Capture the cell that displays the provided text and extract its [x, y] central coordinate. 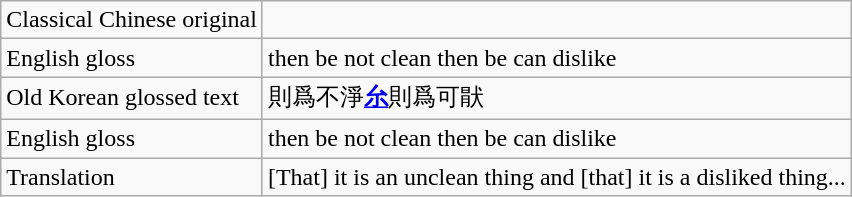
則爲不淨厼則爲可猒 [556, 98]
Classical Chinese original [132, 20]
Translation [132, 177]
[That] it is an unclean thing and [that] it is a disliked thing... [556, 177]
Old Korean glossed text [132, 98]
